Identify which cell holds the provided text, then report its (X, Y) central coordinate. 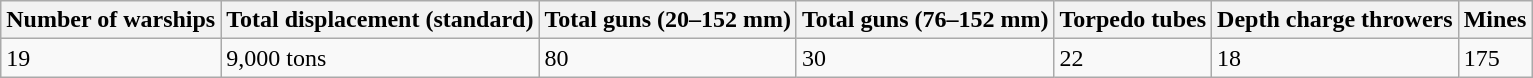
80 (668, 58)
22 (1133, 58)
Mines (1495, 20)
Torpedo tubes (1133, 20)
Number of warships (111, 20)
Total guns (20–152 mm) (668, 20)
Total guns (76–152 mm) (925, 20)
Total displacement (standard) (380, 20)
Depth charge throwers (1336, 20)
30 (925, 58)
19 (111, 58)
9,000 tons (380, 58)
18 (1336, 58)
175 (1495, 58)
